Identify which cell holds the provided text, then report its [x, y] central coordinate. 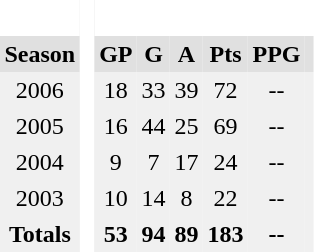
17 [186, 162]
16 [116, 126]
A [186, 54]
8 [186, 198]
7 [154, 162]
18 [116, 90]
53 [116, 234]
PPG [276, 54]
33 [154, 90]
10 [116, 198]
9 [116, 162]
24 [226, 162]
Totals [40, 234]
22 [226, 198]
2003 [40, 198]
G [154, 54]
94 [154, 234]
GP [116, 54]
39 [186, 90]
44 [154, 126]
Pts [226, 54]
183 [226, 234]
72 [226, 90]
25 [186, 126]
2005 [40, 126]
89 [186, 234]
Season [40, 54]
2004 [40, 162]
2006 [40, 90]
69 [226, 126]
14 [154, 198]
